From the cell containing the given text, extract its center point as [x, y] coordinate. 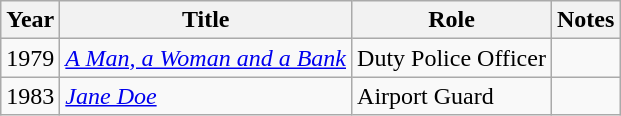
Duty Police Officer [452, 58]
1979 [30, 58]
Role [452, 20]
1983 [30, 96]
Title [206, 20]
Airport Guard [452, 96]
A Man, a Woman and a Bank [206, 58]
Jane Doe [206, 96]
Year [30, 20]
Notes [585, 20]
